Locate the cell with the specified text and output its (x, y) center coordinate. 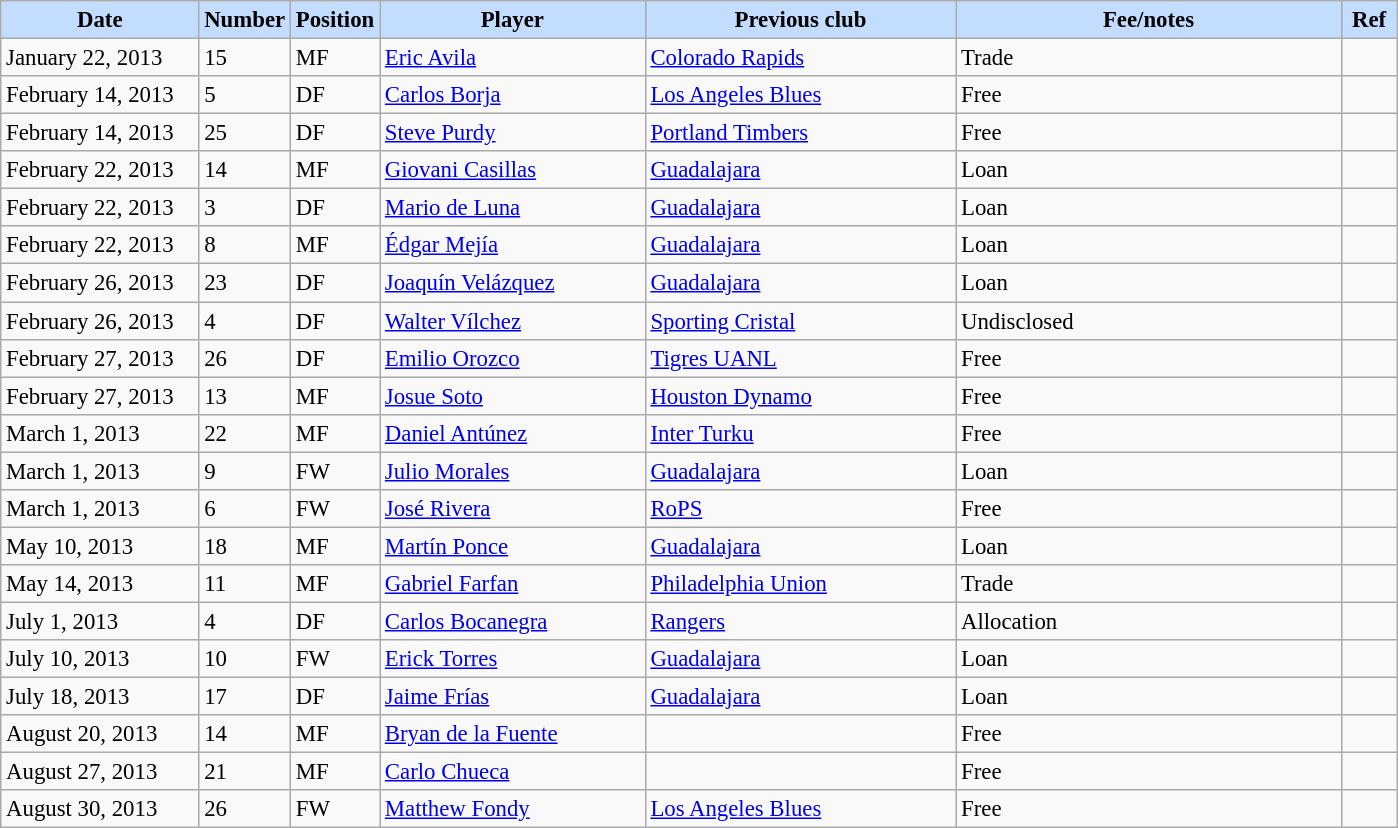
Colorado Rapids (800, 58)
May 14, 2013 (100, 584)
25 (245, 133)
13 (245, 396)
Mario de Luna (513, 208)
Walter Vílchez (513, 321)
5 (245, 95)
21 (245, 772)
Joaquín Velázquez (513, 283)
Undisclosed (1149, 321)
August 20, 2013 (100, 734)
August 27, 2013 (100, 772)
Tigres UANL (800, 358)
Eric Avila (513, 58)
Sporting Cristal (800, 321)
11 (245, 584)
Bryan de la Fuente (513, 734)
Carlos Bocanegra (513, 621)
Carlos Borja (513, 95)
Philadelphia Union (800, 584)
Emilio Orozco (513, 358)
Player (513, 20)
22 (245, 433)
Steve Purdy (513, 133)
Portland Timbers (800, 133)
17 (245, 697)
Fee/notes (1149, 20)
July 18, 2013 (100, 697)
January 22, 2013 (100, 58)
Matthew Fondy (513, 809)
July 10, 2013 (100, 659)
July 1, 2013 (100, 621)
Gabriel Farfan (513, 584)
23 (245, 283)
Daniel Antúnez (513, 433)
Allocation (1149, 621)
10 (245, 659)
Date (100, 20)
Rangers (800, 621)
Édgar Mejía (513, 245)
Position (334, 20)
Inter Turku (800, 433)
José Rivera (513, 509)
9 (245, 471)
Number (245, 20)
Jaime Frías (513, 697)
RoPS (800, 509)
Carlo Chueca (513, 772)
August 30, 2013 (100, 809)
Martín Ponce (513, 546)
Erick Torres (513, 659)
Previous club (800, 20)
Josue Soto (513, 396)
15 (245, 58)
Giovani Casillas (513, 170)
6 (245, 509)
Ref (1369, 20)
Julio Morales (513, 471)
Houston Dynamo (800, 396)
3 (245, 208)
8 (245, 245)
18 (245, 546)
May 10, 2013 (100, 546)
